For the text-containing cell, return its midpoint in [x, y] coordinate format. 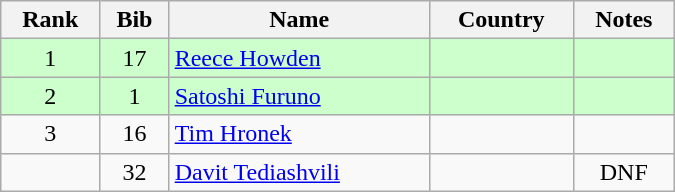
Davit Tediashvili [299, 172]
32 [134, 172]
DNF [624, 172]
17 [134, 58]
3 [50, 134]
2 [50, 96]
Satoshi Furuno [299, 96]
Country [501, 20]
16 [134, 134]
Reece Howden [299, 58]
Tim Hronek [299, 134]
Name [299, 20]
Bib [134, 20]
Rank [50, 20]
Notes [624, 20]
